Detect which cell encompasses the target text, then output its [X, Y] center coordinate. 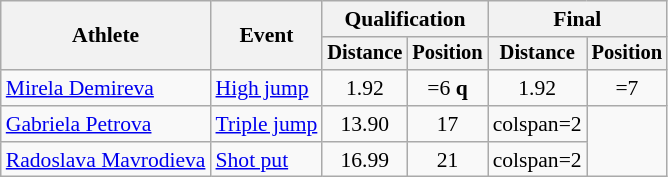
Qualification [404, 19]
=7 [627, 88]
Gabriela Petrova [106, 124]
colspan=2 [538, 124]
=6 q [447, 88]
Athlete [106, 36]
Triple jump [266, 124]
High jump [266, 88]
13.90 [364, 124]
17 [447, 124]
Event [266, 36]
Mirela Demireva [106, 88]
Final [578, 19]
